Return [X, Y] of the center of cell containing provided text 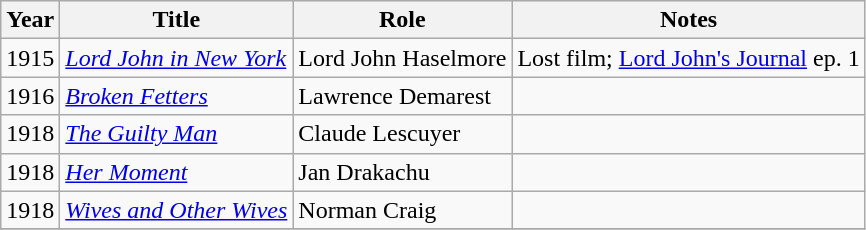
Lawrence Demarest [402, 96]
Lost film; Lord John's Journal ep. 1 [688, 58]
Role [402, 20]
Wives and Other Wives [176, 210]
1916 [30, 96]
Jan Drakachu [402, 172]
Notes [688, 20]
Lord John in New York [176, 58]
Her Moment [176, 172]
Norman Craig [402, 210]
Lord John Haselmore [402, 58]
Claude Lescuyer [402, 134]
1915 [30, 58]
The Guilty Man [176, 134]
Broken Fetters [176, 96]
Title [176, 20]
Year [30, 20]
